Determine the (X, Y) coordinate at the center of the cell enclosing the given text.  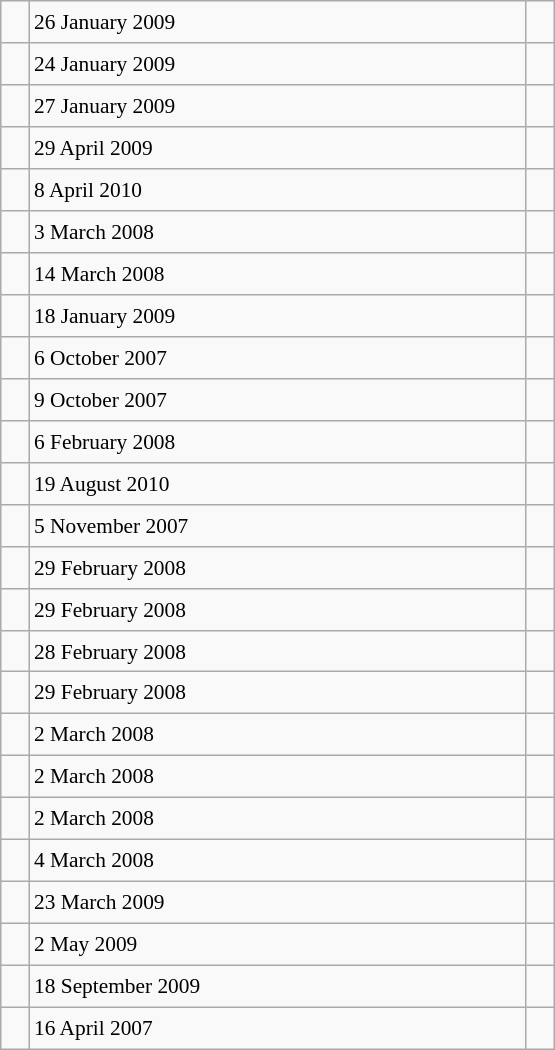
14 March 2008 (278, 274)
6 February 2008 (278, 441)
29 April 2009 (278, 148)
6 October 2007 (278, 358)
5 November 2007 (278, 525)
18 January 2009 (278, 316)
8 April 2010 (278, 190)
3 March 2008 (278, 232)
28 February 2008 (278, 651)
19 August 2010 (278, 483)
4 March 2008 (278, 861)
26 January 2009 (278, 22)
2 May 2009 (278, 945)
27 January 2009 (278, 106)
16 April 2007 (278, 1028)
23 March 2009 (278, 903)
9 October 2007 (278, 399)
24 January 2009 (278, 64)
18 September 2009 (278, 986)
